Locate the cell with the specified text and output its (X, Y) center coordinate. 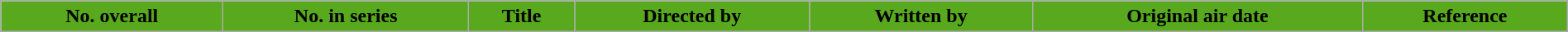
Original air date (1198, 16)
Title (522, 16)
Directed by (692, 16)
No. in series (346, 16)
Written by (921, 16)
No. overall (112, 16)
Reference (1465, 16)
